Detect which cell encompasses the target text, then output its [X, Y] center coordinate. 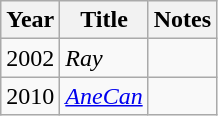
2010 [30, 96]
2002 [30, 58]
AneCan [104, 96]
Ray [104, 58]
Year [30, 20]
Notes [182, 20]
Title [104, 20]
